Return the [x, y] coordinate for the center point of the cell that contains the specified text.  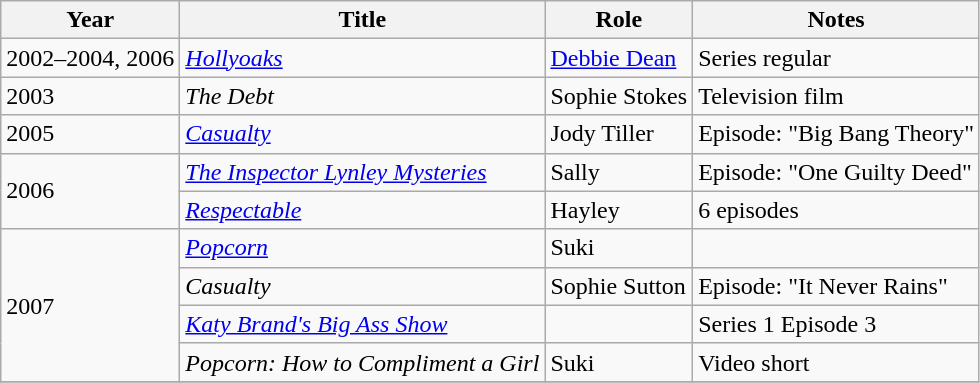
2002–2004, 2006 [90, 58]
Notes [836, 20]
2003 [90, 96]
Sally [619, 172]
Katy Brand's Big Ass Show [362, 324]
6 episodes [836, 210]
Television film [836, 96]
Video short [836, 362]
Jody Tiller [619, 134]
Hollyoaks [362, 58]
2005 [90, 134]
Year [90, 20]
2006 [90, 191]
Episode: "Big Bang Theory" [836, 134]
Popcorn [362, 248]
Series 1 Episode 3 [836, 324]
Sophie Sutton [619, 286]
Hayley [619, 210]
Popcorn: How to Compliment a Girl [362, 362]
Series regular [836, 58]
2007 [90, 305]
The Inspector Lynley Mysteries [362, 172]
Debbie Dean [619, 58]
Episode: "One Guilty Deed" [836, 172]
The Debt [362, 96]
Sophie Stokes [619, 96]
Title [362, 20]
Respectable [362, 210]
Episode: "It Never Rains" [836, 286]
Role [619, 20]
